Find where the given text appears and provide that cell's center as [x, y] coordinate. 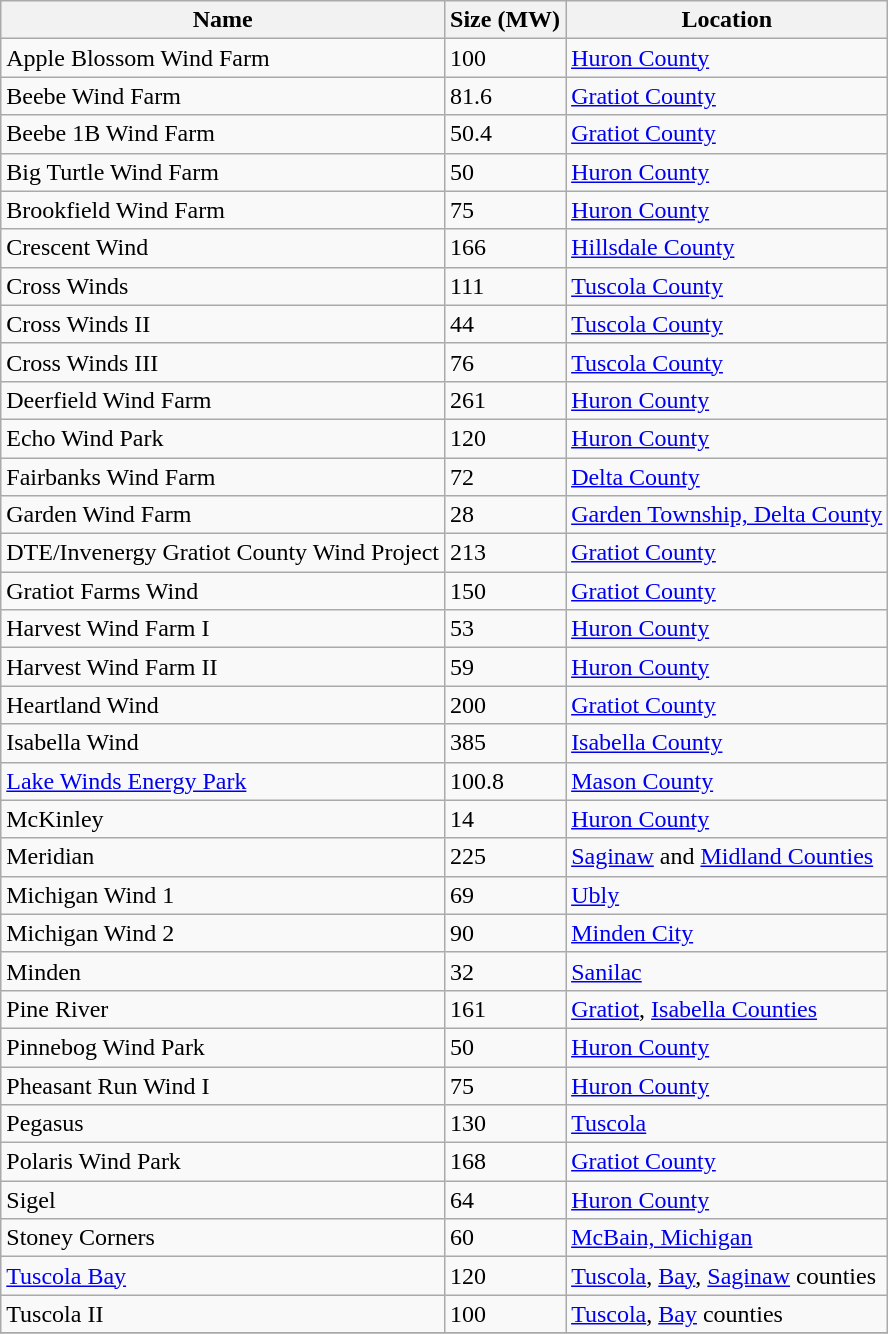
Isabella Wind [223, 743]
Mason County [727, 781]
Tuscola [727, 1124]
168 [506, 1162]
Isabella County [727, 743]
Crescent Wind [223, 248]
Harvest Wind Farm I [223, 629]
Cross Winds [223, 286]
130 [506, 1124]
McBain, Michigan [727, 1238]
Stoney Corners [223, 1238]
Heartland Wind [223, 705]
Delta County [727, 477]
72 [506, 477]
Size (MW) [506, 20]
111 [506, 286]
Beebe Wind Farm [223, 96]
44 [506, 324]
Cross Winds II [223, 324]
32 [506, 971]
Minden City [727, 933]
59 [506, 667]
81.6 [506, 96]
DTE/Invenergy Gratiot County Wind Project [223, 553]
213 [506, 553]
Pegasus [223, 1124]
261 [506, 400]
Big Turtle Wind Farm [223, 172]
Minden [223, 971]
Lake Winds Energy Park [223, 781]
Meridian [223, 857]
Sigel [223, 1200]
Cross Winds III [223, 362]
Hillsdale County [727, 248]
200 [506, 705]
Location [727, 20]
Pine River [223, 1009]
Pinnebog Wind Park [223, 1047]
Michigan Wind 1 [223, 895]
385 [506, 743]
Tuscola, Bay counties [727, 1314]
Garden Wind Farm [223, 515]
Deerfield Wind Farm [223, 400]
Beebe 1B Wind Farm [223, 134]
Tuscola Bay [223, 1276]
Harvest Wind Farm II [223, 667]
Garden Township, Delta County [727, 515]
Apple Blossom Wind Farm [223, 58]
Fairbanks Wind Farm [223, 477]
Tuscola II [223, 1314]
Polaris Wind Park [223, 1162]
Echo Wind Park [223, 438]
14 [506, 819]
Gratiot Farms Wind [223, 591]
Ubly [727, 895]
53 [506, 629]
69 [506, 895]
Saginaw and Midland Counties [727, 857]
161 [506, 1009]
Gratiot, Isabella Counties [727, 1009]
Brookfield Wind Farm [223, 210]
28 [506, 515]
Pheasant Run Wind I [223, 1085]
100.8 [506, 781]
90 [506, 933]
150 [506, 591]
Michigan Wind 2 [223, 933]
50.4 [506, 134]
Sanilac [727, 971]
225 [506, 857]
Name [223, 20]
64 [506, 1200]
76 [506, 362]
Tuscola, Bay, Saginaw counties [727, 1276]
McKinley [223, 819]
60 [506, 1238]
166 [506, 248]
